From the cell containing the given text, extract its center point as (x, y) coordinate. 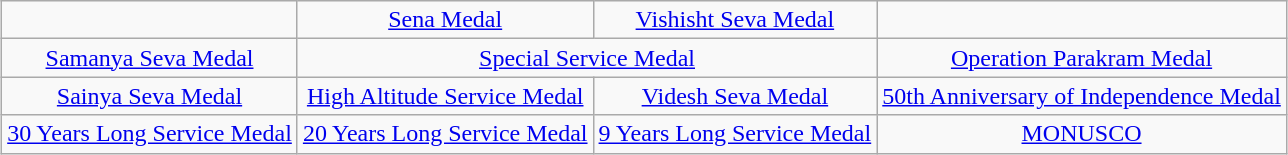
Videsh Seva Medal (735, 96)
High Altitude Service Medal (445, 96)
50th Anniversary of Independence Medal (1082, 96)
Samanya Seva Medal (150, 58)
9 Years Long Service Medal (735, 134)
Sena Medal (445, 20)
Vishisht Seva Medal (735, 20)
Special Service Medal (586, 58)
Sainya Seva Medal (150, 96)
20 Years Long Service Medal (445, 134)
30 Years Long Service Medal (150, 134)
Operation Parakram Medal (1082, 58)
MONUSCO (1082, 134)
